Identify which cell holds the provided text, then report its [x, y] central coordinate. 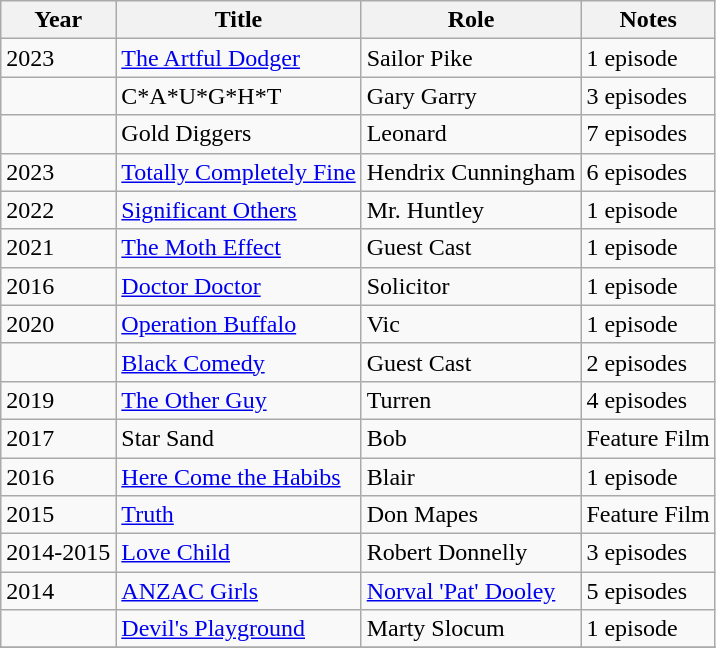
Year [58, 20]
The Moth Effect [238, 248]
2014 [58, 591]
Sailor Pike [471, 58]
2014-2015 [58, 553]
The Artful Dodger [238, 58]
Gold Diggers [238, 134]
The Other Guy [238, 400]
Mr. Huntley [471, 210]
Bob [471, 438]
2021 [58, 248]
Turren [471, 400]
2017 [58, 438]
Robert Donnelly [471, 553]
Black Comedy [238, 362]
4 episodes [648, 400]
Don Mapes [471, 515]
5 episodes [648, 591]
2019 [58, 400]
Notes [648, 20]
Title [238, 20]
C*A*U*G*H*T [238, 96]
Hendrix Cunningham [471, 172]
Norval 'Pat' Dooley [471, 591]
Solicitor [471, 286]
Doctor Doctor [238, 286]
6 episodes [648, 172]
Love Child [238, 553]
Leonard [471, 134]
2020 [58, 324]
ANZAC Girls [238, 591]
Blair [471, 477]
Here Come the Habibs [238, 477]
Truth [238, 515]
7 episodes [648, 134]
Star Sand [238, 438]
Totally Completely Fine [238, 172]
2 episodes [648, 362]
Vic [471, 324]
Marty Slocum [471, 629]
Role [471, 20]
2015 [58, 515]
Operation Buffalo [238, 324]
Gary Garry [471, 96]
Devil's Playground [238, 629]
2022 [58, 210]
Significant Others [238, 210]
